For the text-containing cell, return its midpoint in (X, Y) coordinate format. 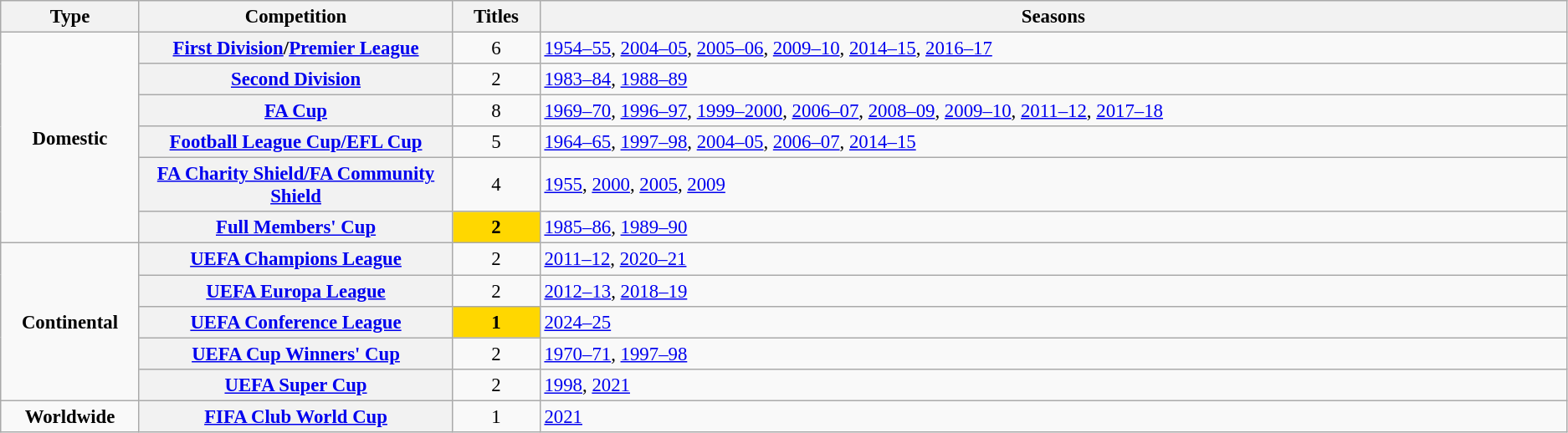
4 (496, 186)
UEFA Conference League (296, 322)
UEFA Super Cup (296, 385)
Continental (70, 322)
Titles (496, 17)
First Division/Premier League (296, 48)
1998, 2021 (1053, 385)
Competition (296, 17)
8 (496, 111)
6 (496, 48)
1964–65, 1997–98, 2004–05, 2006–07, 2014–15 (1053, 142)
1983–84, 1988–89 (1053, 79)
1970–71, 1997–98 (1053, 354)
Full Members' Cup (296, 228)
Domestic (70, 139)
UEFA Champions League (296, 259)
5 (496, 142)
2011–12, 2020–21 (1053, 259)
2012–13, 2018–19 (1053, 291)
1969–70, 1996–97, 1999–2000, 2006–07, 2008–09, 2009–10, 2011–12, 2017–18 (1053, 111)
2024–25 (1053, 322)
Type (70, 17)
UEFA Cup Winners' Cup (296, 354)
FA Cup (296, 111)
1954–55, 2004–05, 2005–06, 2009–10, 2014–15, 2016–17 (1053, 48)
FA Charity Shield/FA Community Shield (296, 186)
Football League Cup/EFL Cup (296, 142)
Second Division (296, 79)
UEFA Europa League (296, 291)
2021 (1053, 416)
Worldwide (70, 416)
FIFA Club World Cup (296, 416)
1985–86, 1989–90 (1053, 228)
Seasons (1053, 17)
1955, 2000, 2005, 2009 (1053, 186)
